Extract the (x, y) coordinate from the center of the cell holding the provided text.  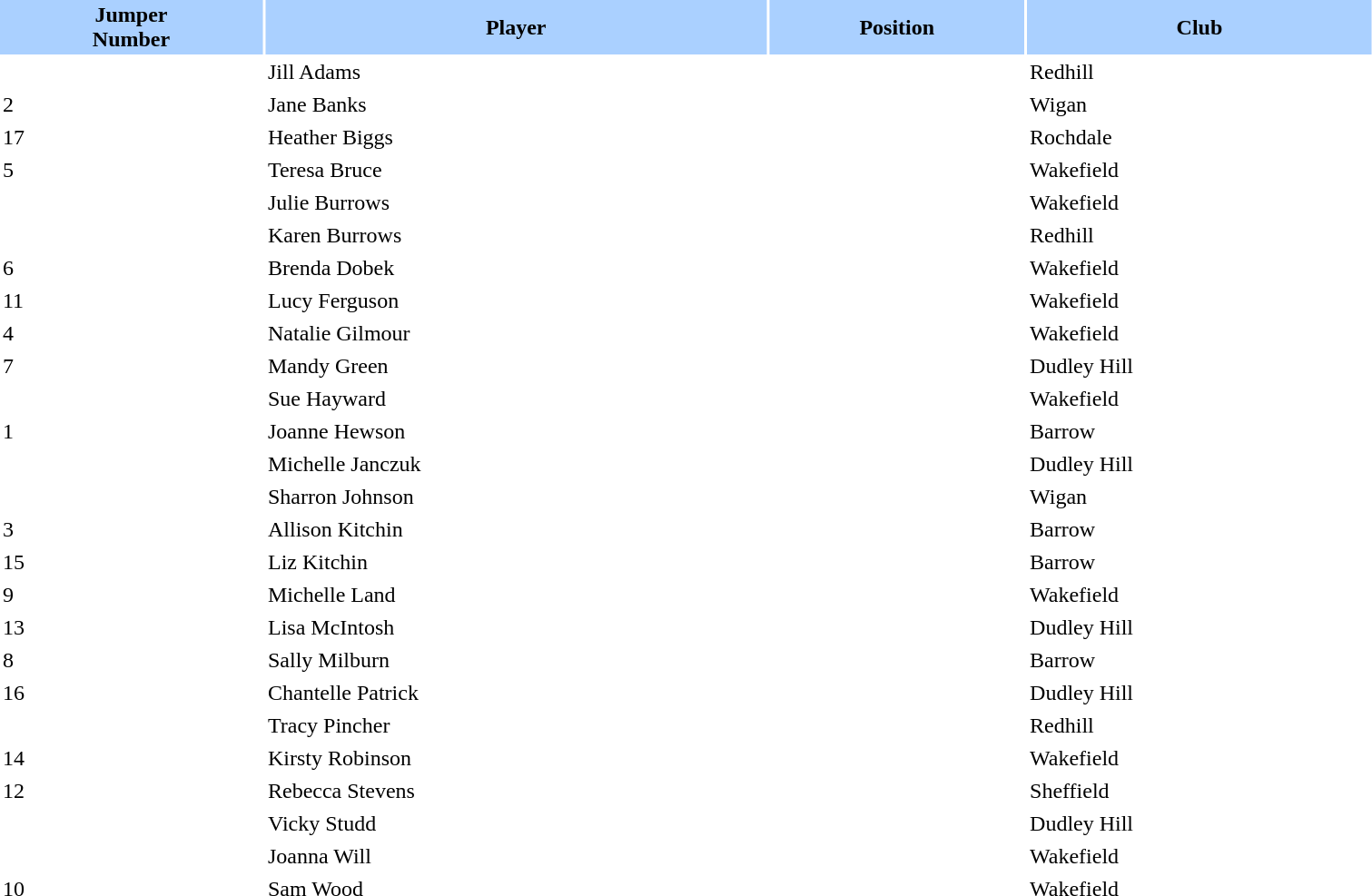
Sue Hayward (516, 399)
Sally Milburn (516, 661)
Jill Adams (516, 73)
Natalie Gilmour (516, 334)
6 (131, 269)
Player (516, 27)
Rochdale (1199, 138)
Heather Biggs (516, 138)
Club (1199, 27)
Brenda Dobek (516, 269)
JumperNumber (131, 27)
12 (131, 792)
5 (131, 171)
8 (131, 661)
15 (131, 563)
Lucy Ferguson (516, 301)
Sharron Johnson (516, 497)
2 (131, 105)
Chantelle Patrick (516, 694)
Allison Kitchin (516, 530)
1 (131, 432)
Michelle Janczuk (516, 465)
Jane Banks (516, 105)
Teresa Bruce (516, 171)
Position (897, 27)
13 (131, 628)
9 (131, 596)
Vicky Studd (516, 824)
Liz Kitchin (516, 563)
11 (131, 301)
Joanne Hewson (516, 432)
Michelle Land (516, 596)
7 (131, 367)
Kirsty Robinson (516, 759)
3 (131, 530)
Joanna Will (516, 857)
Sheffield (1199, 792)
Julie Burrows (516, 203)
Karen Burrows (516, 236)
14 (131, 759)
16 (131, 694)
4 (131, 334)
Mandy Green (516, 367)
Rebecca Stevens (516, 792)
Tracy Pincher (516, 726)
17 (131, 138)
Lisa McIntosh (516, 628)
